Scan for the cell matching the given text and deliver its [X, Y] coordinate at center. 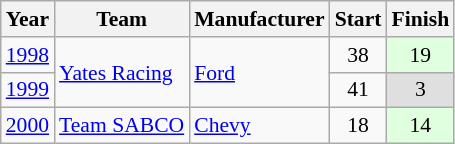
14 [420, 126]
Ford [259, 72]
38 [358, 55]
41 [358, 90]
2000 [28, 126]
Year [28, 19]
Start [358, 19]
19 [420, 55]
Yates Racing [122, 72]
Team [122, 19]
3 [420, 90]
1998 [28, 55]
Chevy [259, 126]
Manufacturer [259, 19]
Team SABCO [122, 126]
1999 [28, 90]
Finish [420, 19]
18 [358, 126]
